For the text-containing cell, return its midpoint in (X, Y) coordinate format. 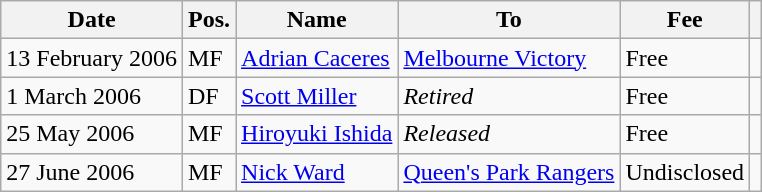
Melbourne Victory (509, 58)
Fee (685, 20)
13 February 2006 (92, 58)
Nick Ward (317, 172)
27 June 2006 (92, 172)
Queen's Park Rangers (509, 172)
25 May 2006 (92, 134)
Retired (509, 96)
To (509, 20)
Scott Miller (317, 96)
DF (208, 96)
1 March 2006 (92, 96)
Pos. (208, 20)
Undisclosed (685, 172)
Date (92, 20)
Hiroyuki Ishida (317, 134)
Released (509, 134)
Name (317, 20)
Adrian Caceres (317, 58)
